For the text-containing cell, return its midpoint in [x, y] coordinate format. 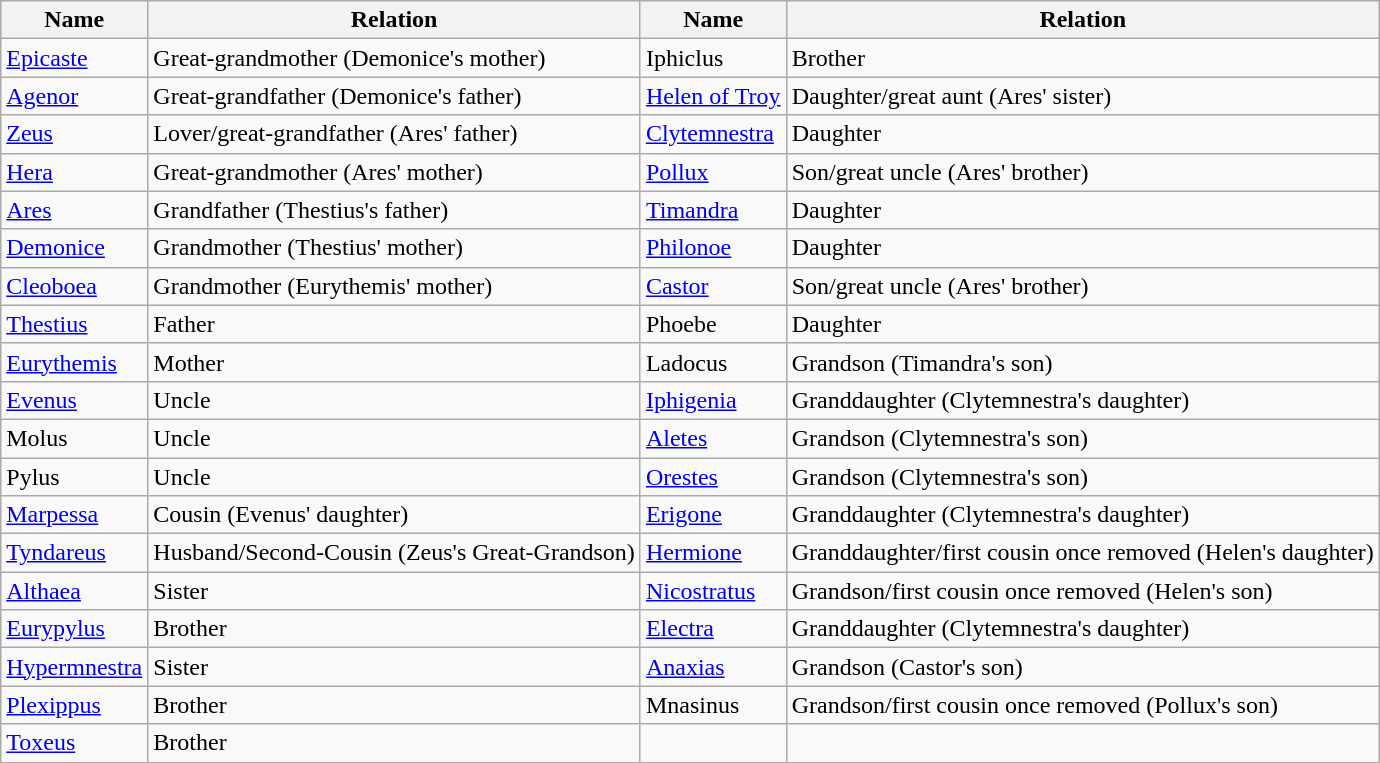
Ares [74, 210]
Cleoboea [74, 286]
Grandmother (Eurythemis' mother) [394, 286]
Ladocus [713, 362]
Daughter/great aunt (Ares' sister) [1082, 96]
Zeus [74, 134]
Molus [74, 438]
Agenor [74, 96]
Pollux [713, 172]
Erigone [713, 515]
Grandfather (Thestius's father) [394, 210]
Great-grandmother (Ares' mother) [394, 172]
Thestius [74, 324]
Anaxias [713, 667]
Timandra [713, 210]
Phoebe [713, 324]
Father [394, 324]
Eurythemis [74, 362]
Philonoe [713, 248]
Granddaughter/first cousin once removed (Helen's daughter) [1082, 553]
Grandson (Timandra's son) [1082, 362]
Great-grandmother (Demonice's mother) [394, 58]
Aletes [713, 438]
Pylus [74, 477]
Castor [713, 286]
Iphigenia [713, 400]
Cousin (Evenus' daughter) [394, 515]
Marpessa [74, 515]
Epicaste [74, 58]
Demonice [74, 248]
Iphiclus [713, 58]
Hypermnestra [74, 667]
Husband/Second-Cousin (Zeus's Great-Grandson) [394, 553]
Nicostratus [713, 591]
Grandson (Castor's son) [1082, 667]
Grandson/first cousin once removed (Helen's son) [1082, 591]
Eurypylus [74, 629]
Althaea [74, 591]
Helen of Troy [713, 96]
Hera [74, 172]
Hermione [713, 553]
Mother [394, 362]
Orestes [713, 477]
Mnasinus [713, 705]
Plexippus [74, 705]
Lover/great-grandfather (Ares' father) [394, 134]
Tyndareus [74, 553]
Clytemnestra [713, 134]
Great-grandfather (Demonice's father) [394, 96]
Toxeus [74, 743]
Electra [713, 629]
Grandmother (Thestius' mother) [394, 248]
Grandson/first cousin once removed (Pollux's son) [1082, 705]
Evenus [74, 400]
